Search for the cell housing the specified text and yield its (x, y) center coordinate. 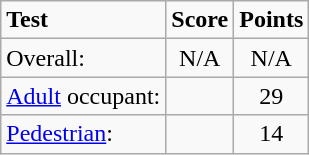
Score (200, 20)
Pedestrian: (84, 134)
Adult occupant: (84, 96)
Test (84, 20)
29 (272, 96)
14 (272, 134)
Overall: (84, 58)
Points (272, 20)
